Capture the cell that displays the provided text and extract its (x, y) central coordinate. 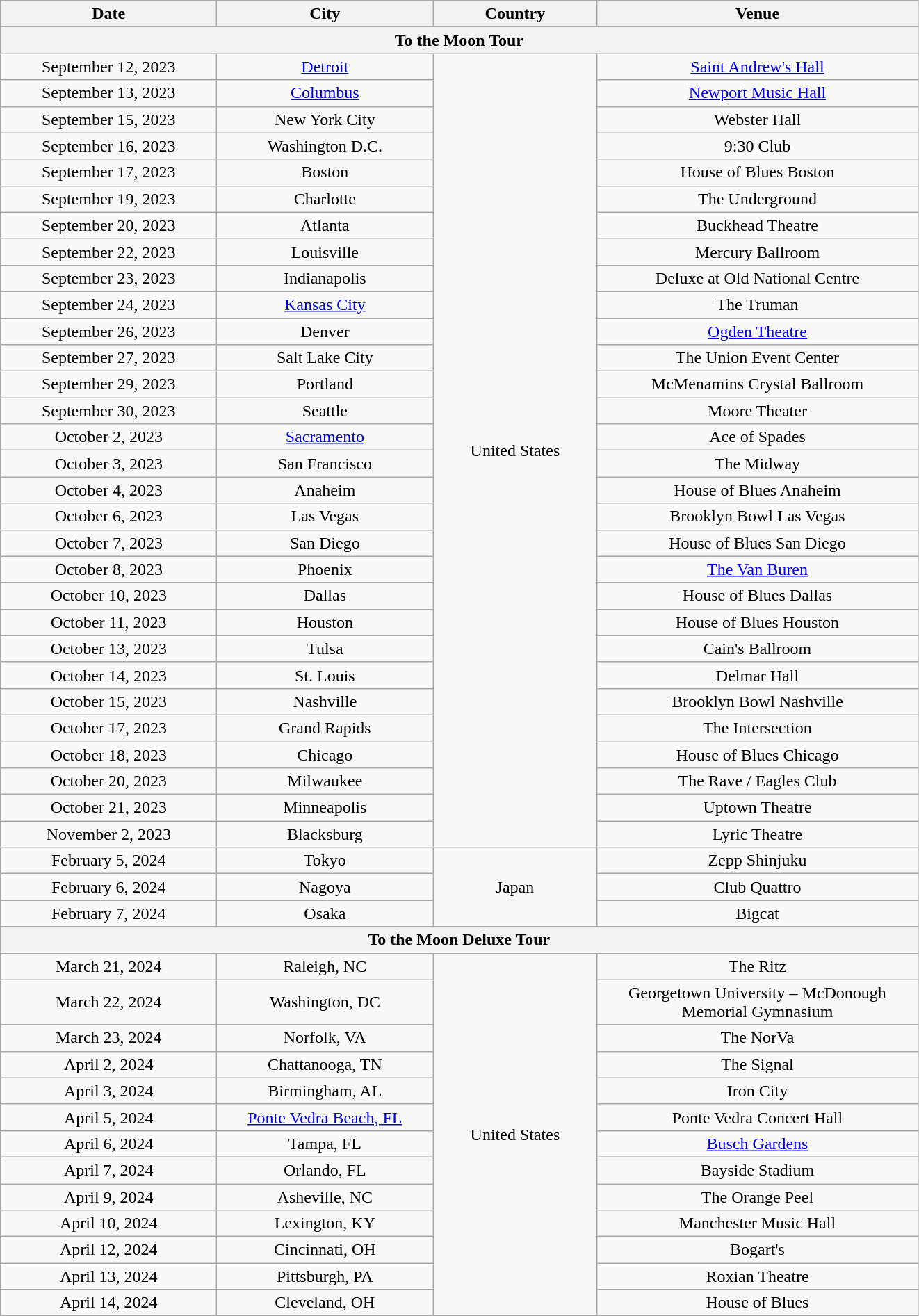
Bogart's (758, 1250)
March 21, 2024 (108, 966)
Cleveland, OH (325, 1303)
Birmingham, AL (325, 1091)
September 12, 2023 (108, 67)
Atlanta (325, 225)
Seattle (325, 411)
October 17, 2023 (108, 728)
March 22, 2024 (108, 1002)
Asheville, NC (325, 1196)
House of Blues San Diego (758, 543)
New York City (325, 120)
Deluxe at Old National Centre (758, 278)
Indianapolis (325, 278)
Washington, DC (325, 1002)
Chattanooga, TN (325, 1064)
Boston (325, 172)
September 19, 2023 (108, 199)
San Francisco (325, 464)
October 18, 2023 (108, 754)
October 21, 2023 (108, 808)
Brooklyn Bowl Nashville (758, 701)
Kansas City (325, 304)
Cincinnati, OH (325, 1250)
September 23, 2023 (108, 278)
October 2, 2023 (108, 437)
The Orange Peel (758, 1196)
Buckhead Theatre (758, 225)
Iron City (758, 1091)
Tokyo (325, 861)
Milwaukee (325, 781)
September 26, 2023 (108, 332)
The Ritz (758, 966)
Houston (325, 622)
House of Blues Boston (758, 172)
Busch Gardens (758, 1144)
February 6, 2024 (108, 887)
Phoenix (325, 569)
Denver (325, 332)
Brooklyn Bowl Las Vegas (758, 517)
April 5, 2024 (108, 1117)
September 16, 2023 (108, 146)
Pittsburgh, PA (325, 1276)
House of Blues Houston (758, 622)
Ace of Spades (758, 437)
Venue (758, 14)
Columbus (325, 93)
Raleigh, NC (325, 966)
Bigcat (758, 913)
September 29, 2023 (108, 384)
November 2, 2023 (108, 834)
April 7, 2024 (108, 1170)
September 13, 2023 (108, 93)
The Underground (758, 199)
9:30 Club (758, 146)
October 8, 2023 (108, 569)
September 17, 2023 (108, 172)
October 7, 2023 (108, 543)
April 3, 2024 (108, 1091)
Manchester Music Hall (758, 1224)
The Truman (758, 304)
April 2, 2024 (108, 1064)
Delmar Hall (758, 675)
The Rave / Eagles Club (758, 781)
Washington D.C. (325, 146)
October 6, 2023 (108, 517)
Norfolk, VA (325, 1038)
Ponte Vedra Beach, FL (325, 1117)
Las Vegas (325, 517)
Charlotte (325, 199)
October 10, 2023 (108, 596)
Nashville (325, 701)
To the Moon Tour (459, 40)
House of Blues Chicago (758, 754)
St. Louis (325, 675)
September 22, 2023 (108, 252)
City (325, 14)
Ogden Theatre (758, 332)
Newport Music Hall (758, 93)
Anaheim (325, 490)
House of Blues Anaheim (758, 490)
Blacksburg (325, 834)
House of Blues Dallas (758, 596)
Moore Theater (758, 411)
Lexington, KY (325, 1224)
Japan (515, 887)
The Intersection (758, 728)
Chicago (325, 754)
September 24, 2023 (108, 304)
The Van Buren (758, 569)
October 13, 2023 (108, 649)
October 4, 2023 (108, 490)
Dallas (325, 596)
Minneapolis (325, 808)
October 20, 2023 (108, 781)
September 27, 2023 (108, 358)
Webster Hall (758, 120)
September 20, 2023 (108, 225)
Nagoya (325, 887)
April 10, 2024 (108, 1224)
March 23, 2024 (108, 1038)
McMenamins Crystal Ballroom (758, 384)
Date (108, 14)
Uptown Theatre (758, 808)
Orlando, FL (325, 1170)
Club Quattro (758, 887)
Zepp Shinjuku (758, 861)
October 3, 2023 (108, 464)
Sacramento (325, 437)
The NorVa (758, 1038)
April 12, 2024 (108, 1250)
September 15, 2023 (108, 120)
April 14, 2024 (108, 1303)
Bayside Stadium (758, 1170)
April 9, 2024 (108, 1196)
The Midway (758, 464)
October 15, 2023 (108, 701)
Portland (325, 384)
Tulsa (325, 649)
Country (515, 14)
Louisville (325, 252)
Roxian Theatre (758, 1276)
April 6, 2024 (108, 1144)
Lyric Theatre (758, 834)
Grand Rapids (325, 728)
Georgetown University – McDonough Memorial Gymnasium (758, 1002)
Ponte Vedra Concert Hall (758, 1117)
February 7, 2024 (108, 913)
October 14, 2023 (108, 675)
October 11, 2023 (108, 622)
The Union Event Center (758, 358)
Salt Lake City (325, 358)
To the Moon Deluxe Tour (459, 940)
Cain's Ballroom (758, 649)
The Signal (758, 1064)
San Diego (325, 543)
April 13, 2024 (108, 1276)
House of Blues (758, 1303)
Detroit (325, 67)
Osaka (325, 913)
February 5, 2024 (108, 861)
Tampa, FL (325, 1144)
Saint Andrew's Hall (758, 67)
September 30, 2023 (108, 411)
Mercury Ballroom (758, 252)
